Pinpoint the cell where the given text exists, returning its [X, Y] midpoint coordinate. 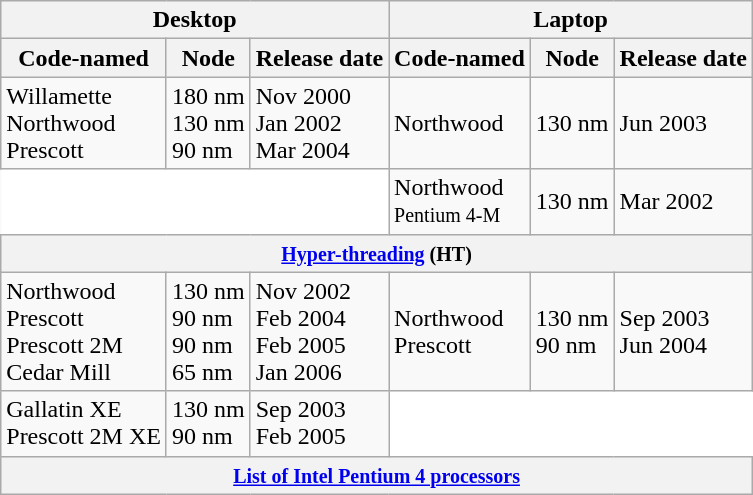
Gallatin XEPrescott 2M XE [84, 424]
Desktop [195, 20]
130 nm90 nm90 nm65 nm [208, 332]
Sep 2003Feb 2005 [319, 424]
Nov 2002Feb 2004Feb 2005Jan 2006 [319, 332]
Jun 2003 [683, 123]
Hyper-threading (HT) [377, 253]
Mar 2002 [683, 202]
180 nm130 nm90 nm [208, 123]
NorthwoodPentium 4-M [460, 202]
NorthwoodPrescottPrescott 2MCedar Mill [84, 332]
Northwood [460, 123]
Nov 2000Jan 2002Mar 2004 [319, 123]
Laptop [571, 20]
NorthwoodPrescott [460, 332]
List of Intel Pentium 4 processors [377, 475]
WillametteNorthwoodPrescott [84, 123]
Sep 2003Jun 2004 [683, 332]
